Provide the (x, y) coordinate of the cell's center where the given text is located.  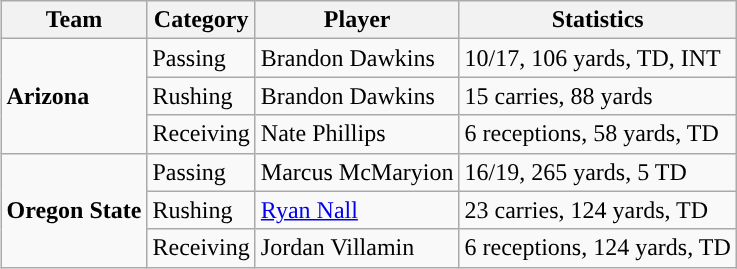
6 receptions, 124 yards, TD (598, 248)
Category (201, 20)
10/17, 106 yards, TD, INT (598, 58)
16/19, 265 yards, 5 TD (598, 172)
Nate Phillips (357, 134)
Team (74, 20)
Ryan Nall (357, 210)
15 carries, 88 yards (598, 96)
6 receptions, 58 yards, TD (598, 134)
Oregon State (74, 210)
Jordan Villamin (357, 248)
Marcus McMaryion (357, 172)
Player (357, 20)
Arizona (74, 96)
23 carries, 124 yards, TD (598, 210)
Statistics (598, 20)
